Return (X, Y) of the center of cell containing provided text 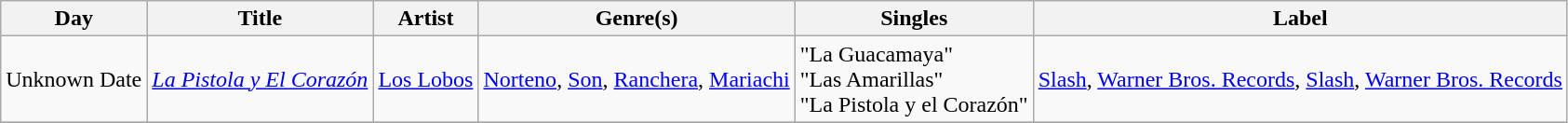
Norteno, Son, Ranchera, Mariachi (637, 79)
Los Lobos (426, 79)
Day (74, 19)
Unknown Date (74, 79)
Singles (914, 19)
Label (1300, 19)
Title (261, 19)
Genre(s) (637, 19)
Artist (426, 19)
La Pistola y El Corazón (261, 79)
"La Guacamaya""Las Amarillas""La Pistola y el Corazón" (914, 79)
Slash, Warner Bros. Records, Slash, Warner Bros. Records (1300, 79)
